Output the [x, y] coordinate of the center of the cell containing the given text.  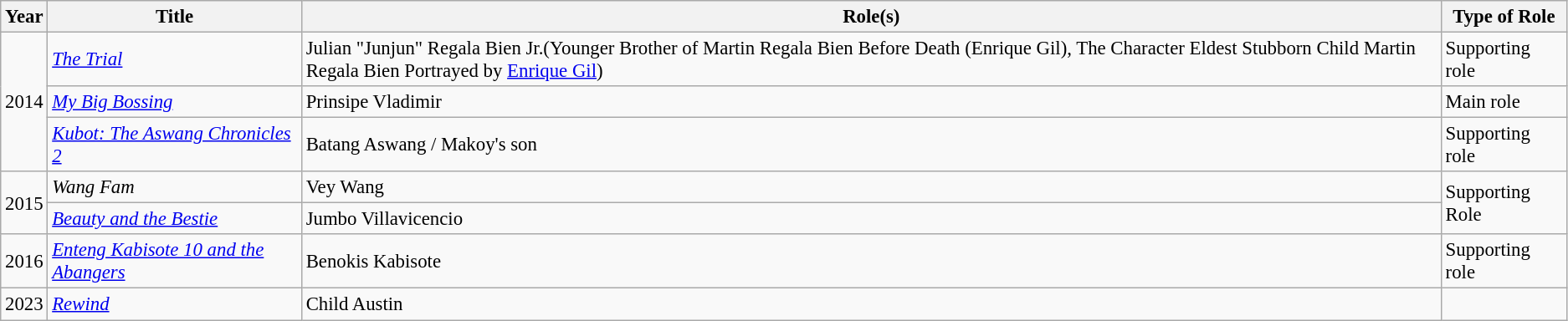
2015 [24, 202]
Beauty and the Bestie [174, 219]
2023 [24, 304]
Supporting Role [1504, 202]
Main role [1504, 102]
Benokis Kabisote [871, 261]
Year [24, 17]
The Trial [174, 60]
Role(s) [871, 17]
Vey Wang [871, 187]
Enteng Kabisote 10 and the Abangers [174, 261]
2016 [24, 261]
Title [174, 17]
Rewind [174, 304]
Type of Role [1504, 17]
Batang Aswang / Makoy's son [871, 145]
Child Austin [871, 304]
Wang Fam [174, 187]
Kubot: The Aswang Chronicles 2 [174, 145]
Jumbo Villavicencio [871, 219]
2014 [24, 102]
Prinsipe Vladimir [871, 102]
My Big Bossing [174, 102]
